Extract the (x, y) coordinate from the center of the cell holding the provided text.  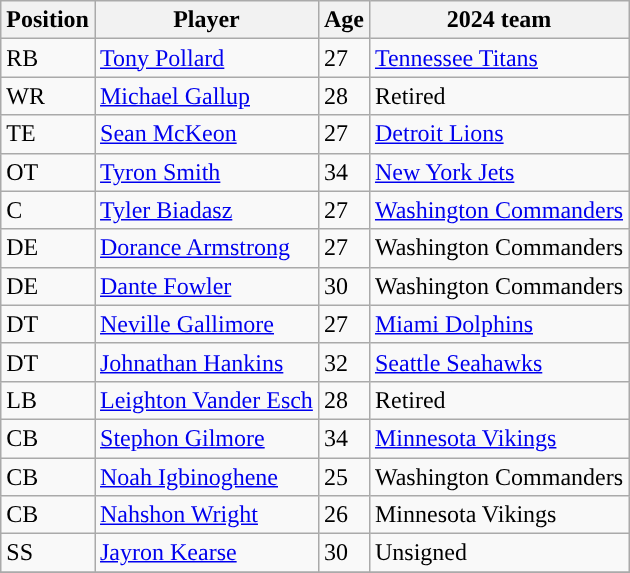
Neville Gallimore (206, 324)
Unsigned (498, 553)
Leighton Vander Esch (206, 400)
2024 team (498, 20)
LB (48, 400)
Stephon Gilmore (206, 438)
Jayron Kearse (206, 553)
Tennessee Titans (498, 58)
Noah Igbinoghene (206, 477)
26 (344, 515)
Tony Pollard (206, 58)
Tyler Biadasz (206, 210)
Nahshon Wright (206, 515)
WR (48, 96)
Dorance Armstrong (206, 248)
Player (206, 20)
Johnathan Hankins (206, 362)
RB (48, 58)
TE (48, 134)
Detroit Lions (498, 134)
Michael Gallup (206, 96)
New York Jets (498, 172)
Tyron Smith (206, 172)
Seattle Seahawks (498, 362)
Sean McKeon (206, 134)
32 (344, 362)
OT (48, 172)
Age (344, 20)
SS (48, 553)
Dante Fowler (206, 286)
25 (344, 477)
Position (48, 20)
Miami Dolphins (498, 324)
C (48, 210)
